Extract the (x, y) coordinate from the center of the cell holding the provided text.  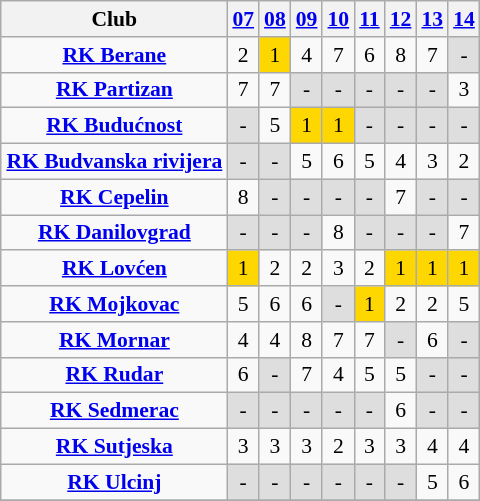
RK Lovćen (114, 269)
12 (401, 19)
14 (464, 19)
08 (275, 19)
07 (243, 19)
11 (370, 19)
RK Ulcinj (114, 482)
RK Mornar (114, 340)
Club (114, 19)
RK Rudar (114, 375)
RK Mojkovac (114, 304)
13 (432, 19)
RK Danilovgrad (114, 233)
RK Partizan (114, 90)
10 (338, 19)
RK Cepelin (114, 197)
RK Sedmerac (114, 411)
09 (307, 19)
RK Budvanska rivijera (114, 162)
RK Budućnost (114, 126)
RK Sutjeska (114, 447)
RK Berane (114, 55)
